Determine the (x, y) coordinate at the center of the cell enclosing the given text.  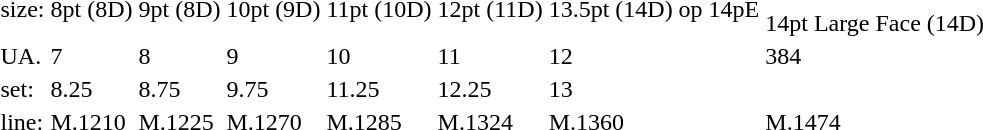
7 (92, 56)
13 (654, 89)
8.75 (180, 89)
12 (654, 56)
8 (180, 56)
9.75 (274, 89)
12.25 (490, 89)
10 (379, 56)
11 (490, 56)
8.25 (92, 89)
11.25 (379, 89)
9 (274, 56)
